Extract the [x, y] coordinate from the center of the cell holding the provided text.  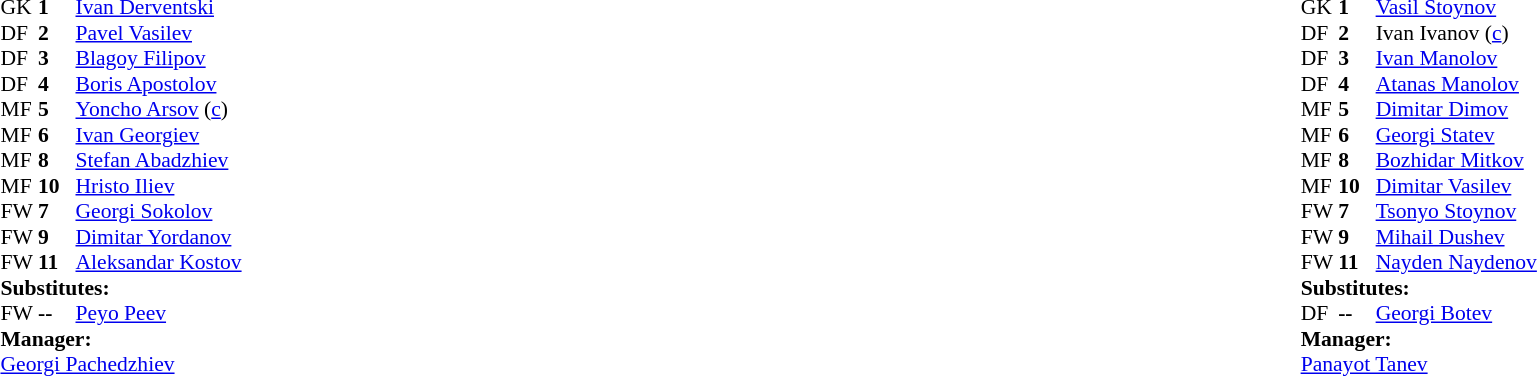
Pavel Vasilev [159, 33]
Mihail Dushev [1456, 237]
Tsonyo Stoynov [1456, 211]
Boris Apostolov [159, 84]
Peyo Peev [159, 313]
Bozhidar Mitkov [1456, 161]
Atanas Manolov [1456, 84]
Nayden Naydenov [1456, 263]
Yoncho Arsov (c) [159, 109]
Georgi Statev [1456, 135]
Dimitar Vasilev [1456, 186]
Georgi Botev [1456, 313]
Blagoy Filipov [159, 59]
Georgi Sokolov [159, 211]
Ivan Manolov [1456, 59]
Ivan Ivanov (c) [1456, 33]
Aleksandar Kostov [159, 263]
Dimitar Yordanov [159, 237]
Dimitar Dimov [1456, 109]
Ivan Georgiev [159, 135]
Hristo Iliev [159, 186]
Stefan Abadzhiev [159, 161]
